Determine the (x, y) coordinate at the center of the cell enclosing the given text.  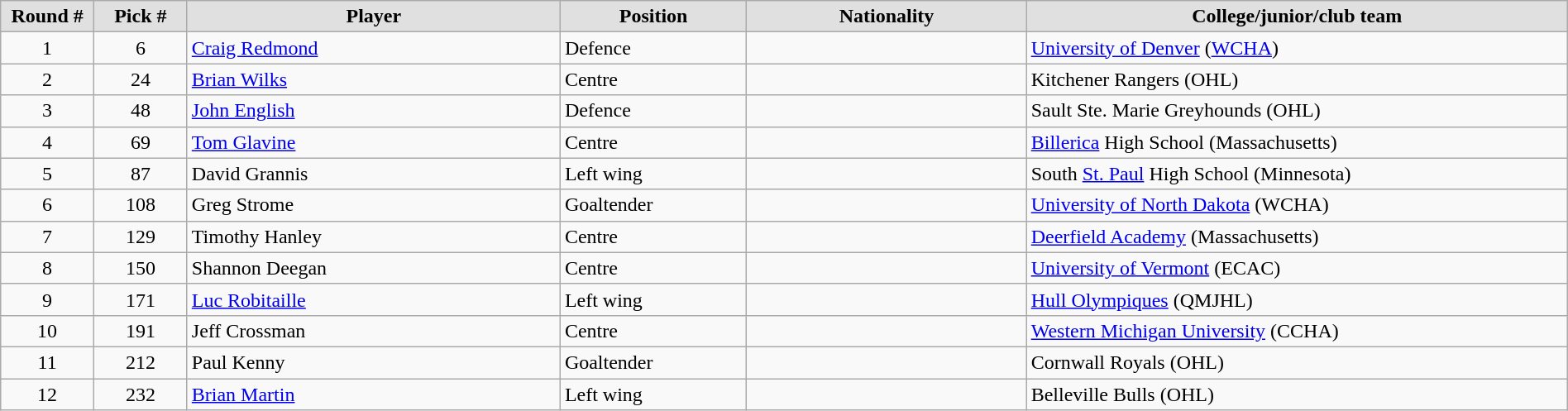
7 (48, 237)
Belleville Bulls (OHL) (1297, 394)
171 (141, 299)
69 (141, 142)
Kitchener Rangers (OHL) (1297, 79)
Hull Olympiques (QMJHL) (1297, 299)
Pick # (141, 17)
9 (48, 299)
11 (48, 362)
150 (141, 268)
Paul Kenny (374, 362)
University of Vermont (ECAC) (1297, 268)
David Grannis (374, 174)
12 (48, 394)
Player (374, 17)
Position (653, 17)
212 (141, 362)
South St. Paul High School (Minnesota) (1297, 174)
Sault Ste. Marie Greyhounds (OHL) (1297, 111)
Deerfield Academy (Massachusetts) (1297, 237)
3 (48, 111)
48 (141, 111)
108 (141, 205)
129 (141, 237)
24 (141, 79)
5 (48, 174)
Nationality (887, 17)
Western Michigan University (CCHA) (1297, 331)
Jeff Crossman (374, 331)
87 (141, 174)
Billerica High School (Massachusetts) (1297, 142)
Round # (48, 17)
2 (48, 79)
University of Denver (WCHA) (1297, 48)
8 (48, 268)
232 (141, 394)
John English (374, 111)
Shannon Deegan (374, 268)
191 (141, 331)
Greg Strome (374, 205)
4 (48, 142)
10 (48, 331)
Brian Martin (374, 394)
College/junior/club team (1297, 17)
Timothy Hanley (374, 237)
1 (48, 48)
Tom Glavine (374, 142)
Cornwall Royals (OHL) (1297, 362)
University of North Dakota (WCHA) (1297, 205)
Brian Wilks (374, 79)
Luc Robitaille (374, 299)
Craig Redmond (374, 48)
